Provide the [X, Y] coordinate of the cell's center where the given text is located.  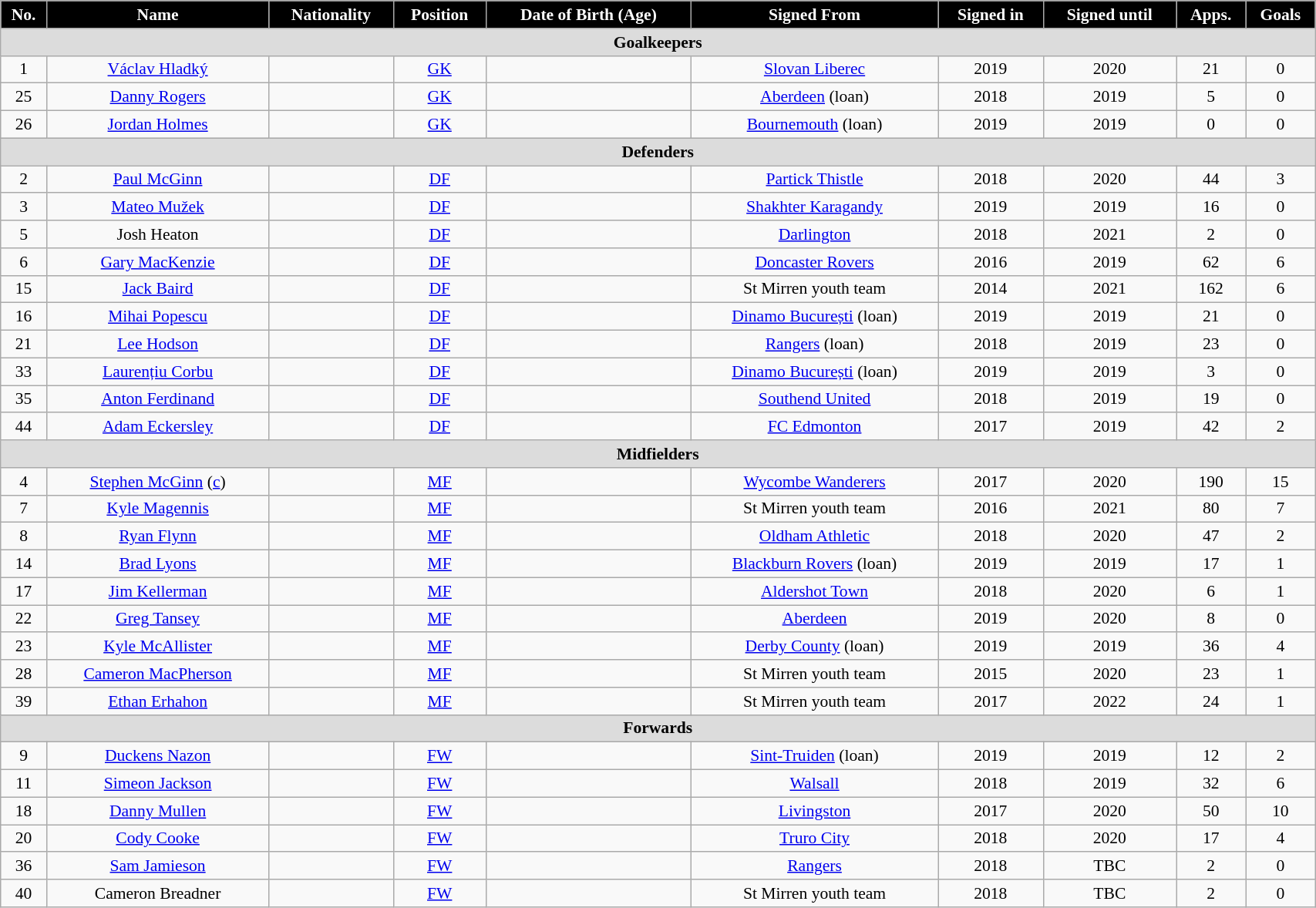
Lee Hodson [157, 345]
Greg Tansey [157, 619]
40 [24, 893]
Name [157, 15]
Midfielders [658, 454]
Livingston [815, 811]
Adam Eckersley [157, 427]
Partick Thistle [815, 180]
Ryan Flynn [157, 536]
Paul McGinn [157, 180]
42 [1211, 427]
Bournemouth (loan) [815, 125]
2015 [991, 674]
Aldershot Town [815, 591]
Southend United [815, 399]
Aberdeen (loan) [815, 97]
Signed until [1109, 15]
Sint-Truiden (loan) [815, 756]
24 [1211, 701]
Stephen McGinn (c) [157, 482]
Position [439, 15]
62 [1211, 262]
11 [24, 784]
14 [24, 564]
39 [24, 701]
Danny Rogers [157, 97]
Goalkeepers [658, 42]
Slovan Liberec [815, 69]
Jim Kellerman [157, 591]
Kyle Magennis [157, 509]
Gary MacKenzie [157, 262]
47 [1211, 536]
Truro City [815, 839]
Mihai Popescu [157, 317]
No. [24, 15]
28 [24, 674]
32 [1211, 784]
Jordan Holmes [157, 125]
Darlington [815, 234]
Shakhter Karagandy [815, 207]
Wycombe Wanderers [815, 482]
25 [24, 97]
Simeon Jackson [157, 784]
Walsall [815, 784]
190 [1211, 482]
Nationality [332, 15]
18 [24, 811]
Anton Ferdinand [157, 399]
50 [1211, 811]
Cameron Breadner [157, 893]
35 [24, 399]
Rangers (loan) [815, 345]
Date of Birth (Age) [588, 15]
Derby County (loan) [815, 647]
19 [1211, 399]
Blackburn Rovers (loan) [815, 564]
162 [1211, 289]
Brad Lyons [157, 564]
FC Edmonton [815, 427]
Duckens Nazon [157, 756]
80 [1211, 509]
2014 [991, 289]
Doncaster Rovers [815, 262]
Cameron MacPherson [157, 674]
Apps. [1211, 15]
33 [24, 372]
Cody Cooke [157, 839]
Kyle McAllister [157, 647]
Defenders [658, 152]
9 [24, 756]
2022 [1109, 701]
Laurențiu Corbu [157, 372]
10 [1281, 811]
Signed From [815, 15]
12 [1211, 756]
20 [24, 839]
Goals [1281, 15]
Josh Heaton [157, 234]
Aberdeen [815, 619]
Jack Baird [157, 289]
Sam Jamieson [157, 866]
Danny Mullen [157, 811]
22 [24, 619]
Rangers [815, 866]
Signed in [991, 15]
Forwards [658, 728]
Oldham Athletic [815, 536]
Mateo Mužek [157, 207]
Václav Hladký [157, 69]
26 [24, 125]
Ethan Erhahon [157, 701]
